Capture the cell that displays the provided text and extract its (x, y) central coordinate. 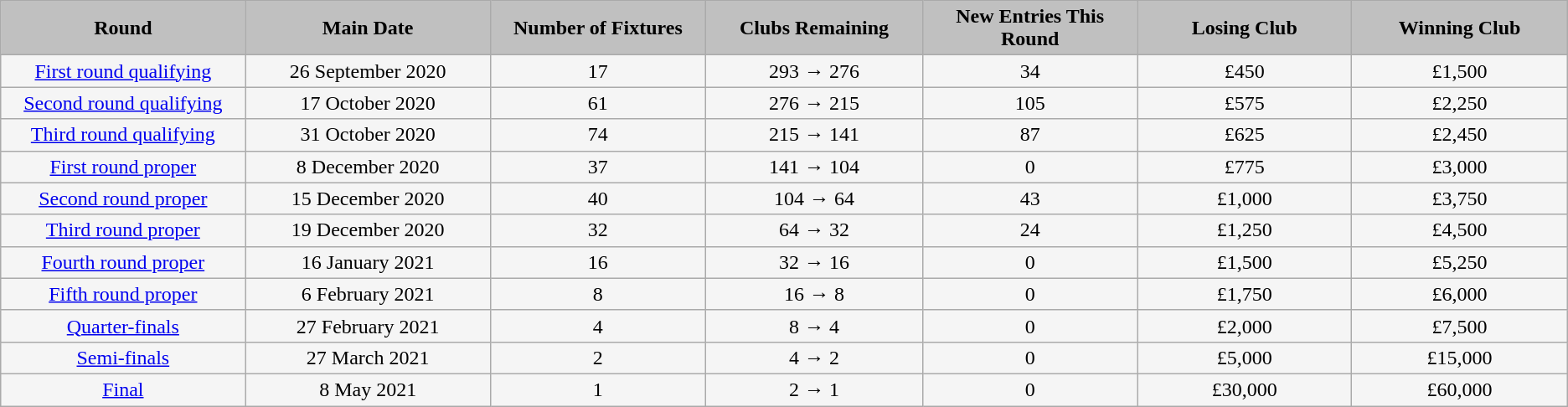
Winning Club (1459, 28)
17 October 2020 (369, 103)
Fifth round proper (123, 294)
31 October 2020 (369, 135)
141 → 104 (814, 167)
£15,000 (1459, 358)
8 → 4 (814, 326)
£2,250 (1459, 103)
1 (598, 389)
27 March 2021 (369, 358)
Semi-finals (123, 358)
74 (598, 135)
First round proper (123, 167)
64 → 32 (814, 230)
Quarter-finals (123, 326)
16 (598, 262)
4 → 2 (814, 358)
34 (1030, 71)
£625 (1245, 135)
40 (598, 198)
£30,000 (1245, 389)
Number of Fixtures (598, 28)
£1,000 (1245, 198)
26 September 2020 (369, 71)
Third round qualifying (123, 135)
24 (1030, 230)
Third round proper (123, 230)
104 → 64 (814, 198)
Losing Club (1245, 28)
Round (123, 28)
16 → 8 (814, 294)
2 (598, 358)
£1,250 (1245, 230)
37 (598, 167)
87 (1030, 135)
17 (598, 71)
6 February 2021 (369, 294)
8 (598, 294)
15 December 2020 (369, 198)
16 January 2021 (369, 262)
43 (1030, 198)
Second round proper (123, 198)
61 (598, 103)
32 (598, 230)
27 February 2021 (369, 326)
Final (123, 389)
£60,000 (1459, 389)
£3,000 (1459, 167)
215 → 141 (814, 135)
293 → 276 (814, 71)
105 (1030, 103)
£575 (1245, 103)
Clubs Remaining (814, 28)
32 → 16 (814, 262)
Fourth round proper (123, 262)
19 December 2020 (369, 230)
£775 (1245, 167)
New Entries This Round (1030, 28)
276 → 215 (814, 103)
4 (598, 326)
Main Date (369, 28)
£6,000 (1459, 294)
£450 (1245, 71)
First round qualifying (123, 71)
£3,750 (1459, 198)
£1,750 (1245, 294)
£5,000 (1245, 358)
Second round qualifying (123, 103)
£2,450 (1459, 135)
£2,000 (1245, 326)
8 December 2020 (369, 167)
8 May 2021 (369, 389)
£7,500 (1459, 326)
£5,250 (1459, 262)
£4,500 (1459, 230)
2 → 1 (814, 389)
